Output the (X, Y) coordinate of the center of the cell containing the given text.  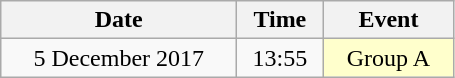
Date (119, 20)
Time (280, 20)
Event (388, 20)
13:55 (280, 58)
Group A (388, 58)
5 December 2017 (119, 58)
